Provide the [x, y] coordinate of the cell's center where the given text is located.  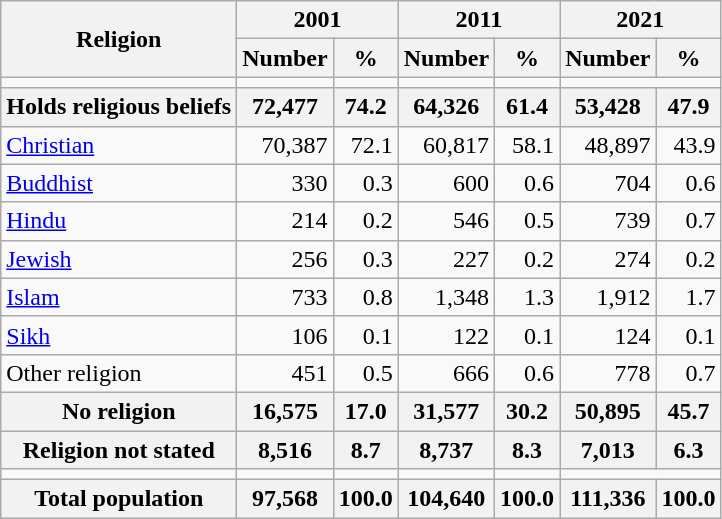
16,575 [285, 411]
30.2 [528, 411]
2011 [478, 20]
Religion [119, 39]
Islam [119, 297]
111,336 [608, 499]
45.7 [688, 411]
122 [446, 335]
7,013 [608, 449]
31,577 [446, 411]
61.4 [528, 107]
Holds religious beliefs [119, 107]
97,568 [285, 499]
43.9 [688, 145]
8.3 [528, 449]
47.9 [688, 107]
60,817 [446, 145]
6.3 [688, 449]
227 [446, 259]
666 [446, 373]
Hindu [119, 221]
1,912 [608, 297]
Jewish [119, 259]
106 [285, 335]
58.1 [528, 145]
1,348 [446, 297]
104,640 [446, 499]
1.3 [528, 297]
704 [608, 183]
600 [446, 183]
8.7 [366, 449]
733 [285, 297]
72.1 [366, 145]
Buddhist [119, 183]
8,737 [446, 449]
2001 [318, 20]
274 [608, 259]
Other religion [119, 373]
72,477 [285, 107]
74.2 [366, 107]
256 [285, 259]
50,895 [608, 411]
17.0 [366, 411]
1.7 [688, 297]
124 [608, 335]
214 [285, 221]
451 [285, 373]
64,326 [446, 107]
70,387 [285, 145]
48,897 [608, 145]
2021 [640, 20]
Religion not stated [119, 449]
Sikh [119, 335]
Total population [119, 499]
0.8 [366, 297]
8,516 [285, 449]
739 [608, 221]
330 [285, 183]
546 [446, 221]
53,428 [608, 107]
778 [608, 373]
Christian [119, 145]
No religion [119, 411]
